Extract the (X, Y) coordinate from the center of the cell holding the provided text.  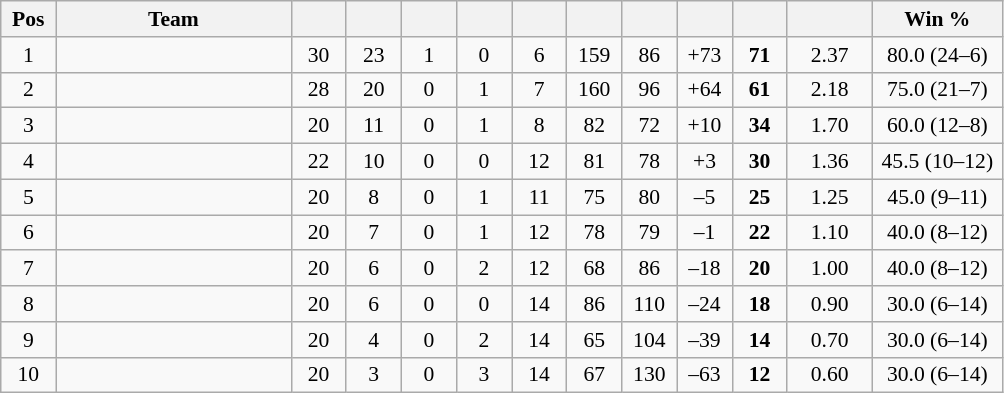
2.37 (830, 55)
1.25 (830, 197)
5 (28, 197)
130 (650, 375)
1.10 (830, 233)
45.0 (9–11) (937, 197)
104 (650, 340)
25 (760, 197)
+10 (704, 126)
1.36 (830, 162)
–18 (704, 269)
–39 (704, 340)
Pos (28, 19)
Win % (937, 19)
–1 (704, 233)
45.5 (10–12) (937, 162)
9 (28, 340)
34 (760, 126)
+64 (704, 90)
0.70 (830, 340)
80 (650, 197)
1.70 (830, 126)
+3 (704, 162)
110 (650, 304)
28 (318, 90)
159 (594, 55)
71 (760, 55)
82 (594, 126)
23 (374, 55)
96 (650, 90)
65 (594, 340)
75.0 (21–7) (937, 90)
–5 (704, 197)
81 (594, 162)
60.0 (12–8) (937, 126)
–24 (704, 304)
18 (760, 304)
75 (594, 197)
80.0 (24–6) (937, 55)
67 (594, 375)
79 (650, 233)
160 (594, 90)
1.00 (830, 269)
Team (174, 19)
+73 (704, 55)
0.60 (830, 375)
72 (650, 126)
61 (760, 90)
0.90 (830, 304)
2.18 (830, 90)
68 (594, 269)
–63 (704, 375)
